Extract the [x, y] coordinate from the center of the cell holding the provided text.  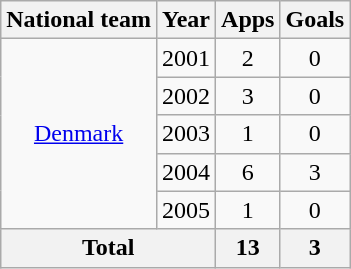
2005 [186, 210]
2001 [186, 58]
Year [186, 20]
Goals [315, 20]
National team [79, 20]
Apps [248, 20]
2002 [186, 96]
Total [108, 248]
6 [248, 172]
2 [248, 58]
2003 [186, 134]
2004 [186, 172]
13 [248, 248]
Denmark [79, 134]
